Search for the cell housing the specified text and yield its (X, Y) center coordinate. 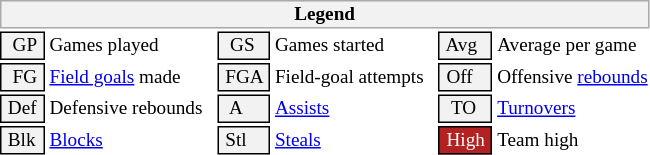
Turnovers (573, 108)
Off (466, 77)
Field-goal attempts (354, 77)
Avg (466, 46)
A (244, 108)
Blocks (131, 140)
Games played (131, 46)
FG (22, 77)
Games started (354, 46)
Average per game (573, 46)
Field goals made (131, 77)
Team high (573, 140)
Blk (22, 140)
GP (22, 46)
Legend (324, 14)
Offensive rebounds (573, 77)
GS (244, 46)
Def (22, 108)
High (466, 140)
Defensive rebounds (131, 108)
Steals (354, 140)
TO (466, 108)
Stl (244, 140)
FGA (244, 77)
Assists (354, 108)
